Pinpoint the cell where the given text exists, returning its [x, y] midpoint coordinate. 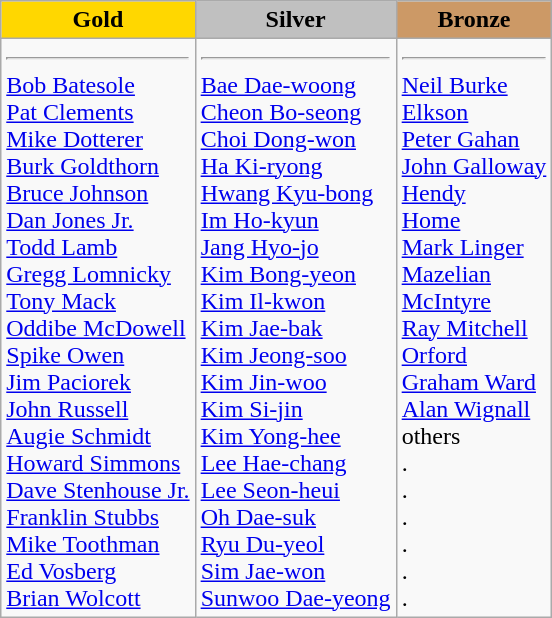
Bronze [474, 20]
Neil Burke ElksonPeter GahanJohn Galloway Hendy HomeMark Linger Mazelian McIntyreRay Mitchell OrfordGraham WardAlan Wignallothers...... [474, 328]
Silver [296, 20]
Gold [98, 20]
